Find where the given text appears and provide that cell's center as [X, Y] coordinate. 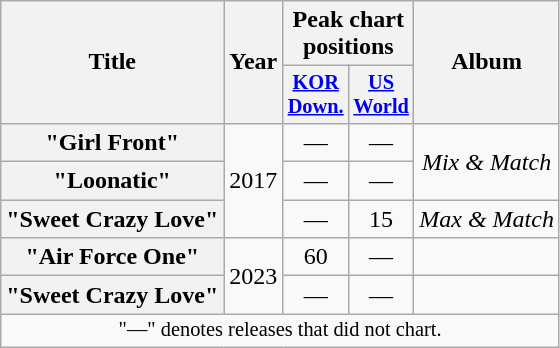
2017 [254, 180]
2023 [254, 276]
Title [112, 62]
Max & Match [487, 219]
KORDown. [316, 95]
60 [316, 257]
USWorld [382, 95]
Peak chart positions [348, 34]
Album [487, 62]
Mix & Match [487, 161]
"—" denotes releases that did not chart. [280, 331]
15 [382, 219]
"Girl Front" [112, 142]
Year [254, 62]
"Air Force One" [112, 257]
"Loonatic" [112, 181]
